From the cell containing the given text, extract its center point as [X, Y] coordinate. 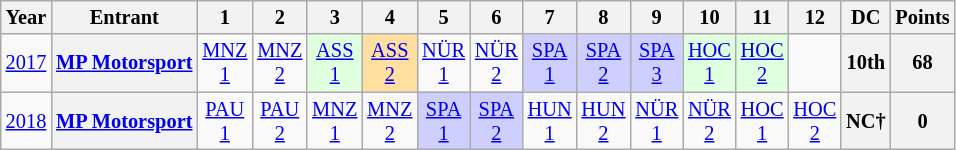
4 [390, 17]
9 [656, 17]
12 [814, 17]
SPA3 [656, 63]
ASS2 [390, 63]
Entrant [124, 17]
HUN1 [550, 121]
1 [224, 17]
5 [444, 17]
ASS1 [334, 63]
PAU2 [280, 121]
2018 [26, 121]
3 [334, 17]
NC† [866, 121]
10th [866, 63]
DC [866, 17]
0 [923, 121]
2 [280, 17]
2017 [26, 63]
HUN2 [604, 121]
7 [550, 17]
6 [496, 17]
11 [762, 17]
8 [604, 17]
PAU1 [224, 121]
Points [923, 17]
10 [710, 17]
Year [26, 17]
68 [923, 63]
